Find where the given text appears and provide that cell's center as [X, Y] coordinate. 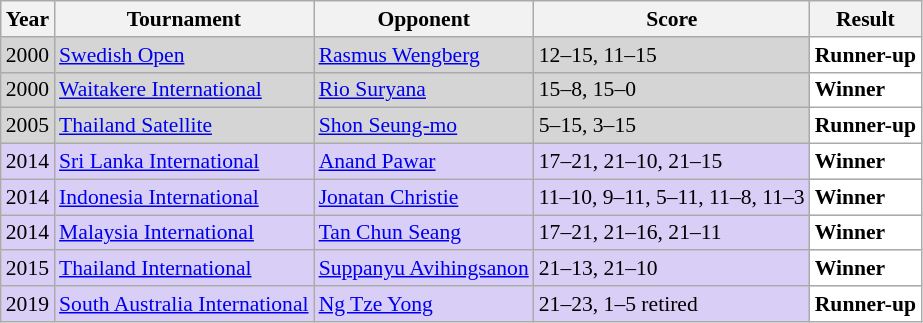
Rasmus Wengberg [424, 55]
Tan Chun Seang [424, 233]
Sri Lanka International [184, 162]
South Australia International [184, 304]
21–23, 1–5 retired [672, 304]
2015 [28, 269]
5–15, 3–15 [672, 126]
17–21, 21–16, 21–11 [672, 233]
Indonesia International [184, 197]
Year [28, 19]
Malaysia International [184, 233]
Jonatan Christie [424, 197]
15–8, 15–0 [672, 90]
Anand Pawar [424, 162]
21–13, 21–10 [672, 269]
Thailand Satellite [184, 126]
Tournament [184, 19]
Rio Suryana [424, 90]
Suppanyu Avihingsanon [424, 269]
Waitakere International [184, 90]
Opponent [424, 19]
17–21, 21–10, 21–15 [672, 162]
Ng Tze Yong [424, 304]
Thailand International [184, 269]
Swedish Open [184, 55]
Score [672, 19]
11–10, 9–11, 5–11, 11–8, 11–3 [672, 197]
2019 [28, 304]
Result [866, 19]
2005 [28, 126]
12–15, 11–15 [672, 55]
Shon Seung-mo [424, 126]
